Provide the [X, Y] coordinate of the cell's center where the given text is located.  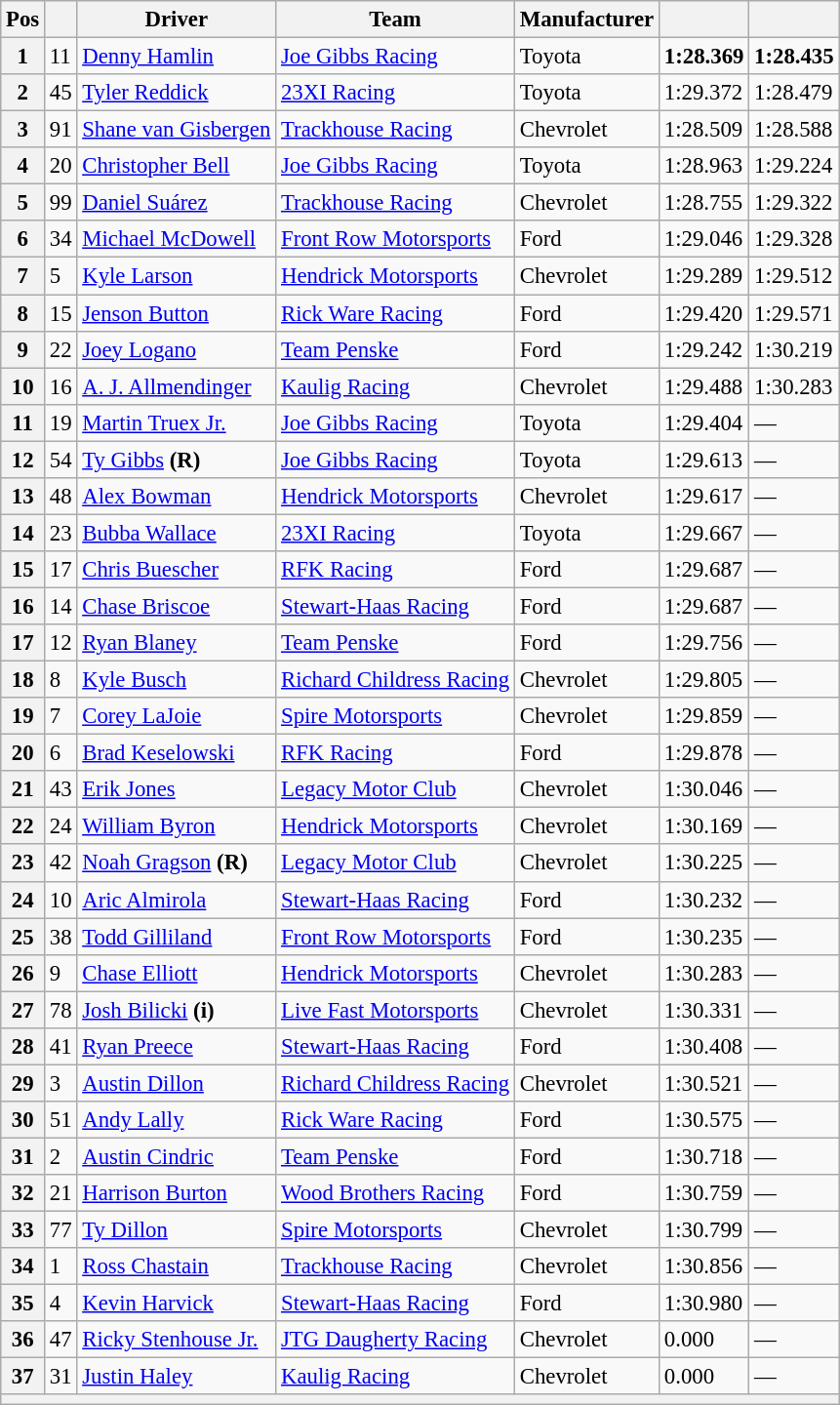
1:30.232 [703, 900]
Austin Cindric [177, 1156]
A. J. Allmendinger [177, 386]
30 [23, 1120]
48 [60, 497]
Daniel Suárez [177, 203]
32 [23, 1193]
1:30.046 [703, 789]
1:30.219 [794, 349]
28 [23, 1047]
1:28.588 [794, 130]
Kyle Larson [177, 276]
1:28.479 [794, 93]
Ty Dillon [177, 1230]
1:29.242 [703, 349]
Chase Briscoe [177, 606]
Justin Haley [177, 1377]
Chase Elliott [177, 973]
Manufacturer [586, 20]
1:28.369 [703, 57]
Pos [23, 20]
1:30.169 [703, 826]
1:29.488 [703, 386]
JTG Daugherty Racing [396, 1340]
27 [23, 1010]
Alex Bowman [177, 497]
1:29.328 [794, 239]
1:29.878 [703, 753]
1:30.980 [703, 1304]
Chris Buescher [177, 570]
1:28.755 [703, 203]
1:28.963 [703, 166]
1:29.613 [703, 460]
54 [60, 460]
Martin Truex Jr. [177, 422]
1:29.420 [703, 313]
Shane van Gisbergen [177, 130]
41 [60, 1047]
36 [23, 1340]
25 [23, 937]
Ryan Preece [177, 1047]
33 [23, 1230]
Michael McDowell [177, 239]
Jenson Button [177, 313]
13 [23, 497]
1:29.667 [703, 533]
1:29.322 [794, 203]
1:29.617 [703, 497]
Joey Logano [177, 349]
Erik Jones [177, 789]
18 [23, 680]
78 [60, 1010]
26 [23, 973]
1:29.372 [703, 93]
William Byron [177, 826]
1:30.331 [703, 1010]
1:30.235 [703, 937]
Aric Almirola [177, 900]
1:29.805 [703, 680]
Ricky Stenhouse Jr. [177, 1340]
1:29.289 [703, 276]
99 [60, 203]
51 [60, 1120]
1:28.509 [703, 130]
1:29.512 [794, 276]
1:30.521 [703, 1083]
42 [60, 863]
Ty Gibbs (R) [177, 460]
1:29.571 [794, 313]
Ross Chastain [177, 1266]
35 [23, 1304]
1:30.799 [703, 1230]
77 [60, 1230]
Kevin Harvick [177, 1304]
Corey LaJoie [177, 716]
1:30.225 [703, 863]
29 [23, 1083]
1:30.759 [703, 1193]
Live Fast Motorsports [396, 1010]
1:29.756 [703, 643]
Denny Hamlin [177, 57]
47 [60, 1340]
Christopher Bell [177, 166]
Todd Gilliland [177, 937]
1:30.575 [703, 1120]
91 [60, 130]
1:28.435 [794, 57]
Bubba Wallace [177, 533]
Kyle Busch [177, 680]
37 [23, 1377]
1:29.224 [794, 166]
Wood Brothers Racing [396, 1193]
38 [60, 937]
45 [60, 93]
Austin Dillon [177, 1083]
Andy Lally [177, 1120]
Josh Bilicki (i) [177, 1010]
1:29.404 [703, 422]
43 [60, 789]
1:30.718 [703, 1156]
1:29.046 [703, 239]
Ryan Blaney [177, 643]
Brad Keselowski [177, 753]
Harrison Burton [177, 1193]
1:30.408 [703, 1047]
Team [396, 20]
Tyler Reddick [177, 93]
1:29.859 [703, 716]
1:30.856 [703, 1266]
Noah Gragson (R) [177, 863]
Driver [177, 20]
